Determine the [X, Y] coordinate at the center of the cell enclosing the given text.  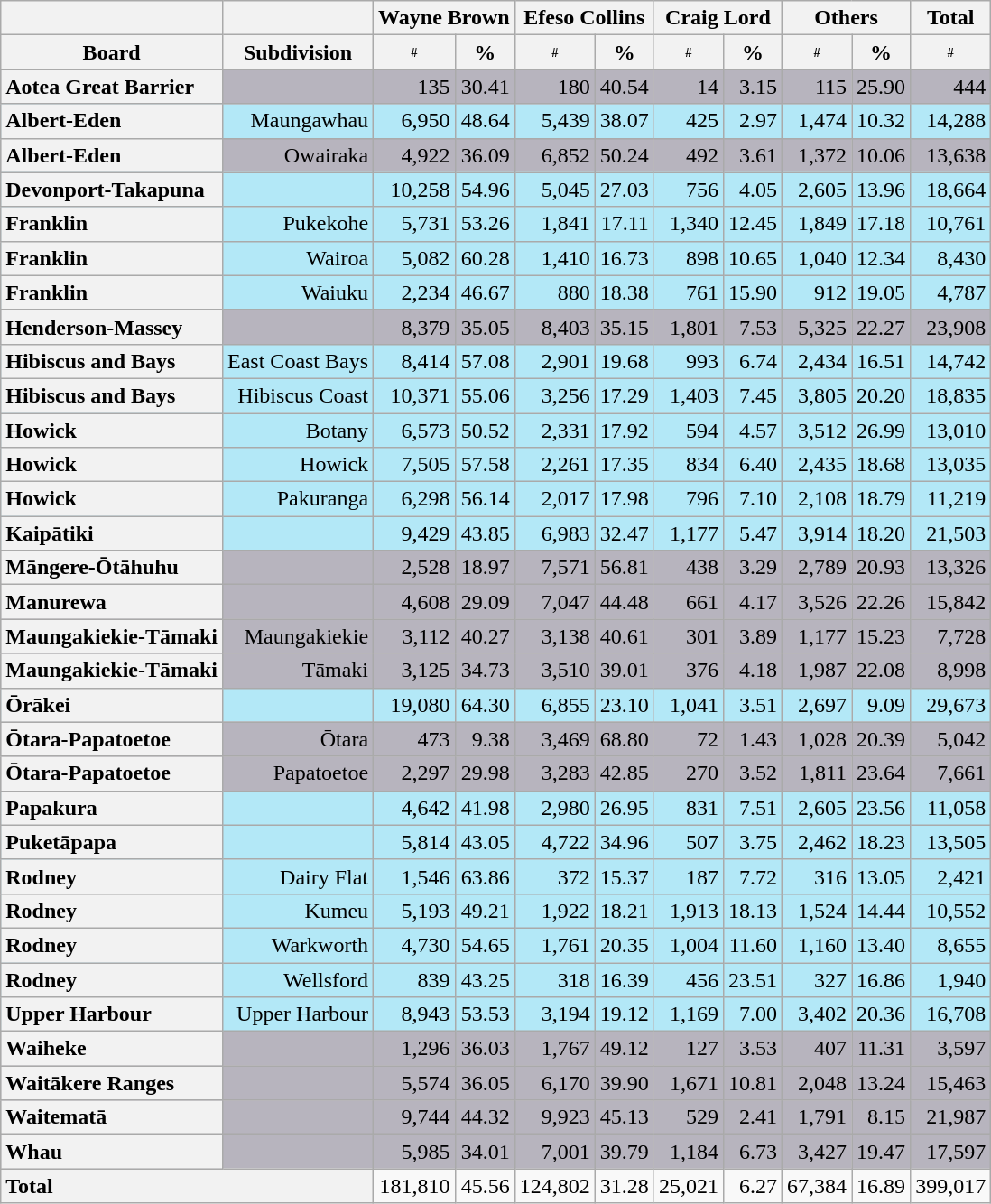
63.86 [485, 876]
14.44 [881, 911]
594 [688, 431]
2.97 [753, 121]
1,028 [816, 739]
1,940 [951, 979]
529 [688, 1117]
38.07 [625, 121]
8,655 [951, 945]
8,414 [415, 361]
13,505 [951, 842]
34.73 [485, 671]
13,010 [951, 431]
5,042 [951, 739]
661 [688, 602]
4.05 [753, 190]
Tāmaki [298, 671]
761 [688, 292]
26.95 [625, 808]
25.90 [881, 87]
4,787 [951, 292]
3,138 [554, 636]
23,908 [951, 327]
6.40 [753, 465]
14,288 [951, 121]
36.09 [485, 155]
1,474 [816, 121]
1,841 [554, 224]
9.09 [881, 705]
35.15 [625, 327]
15.90 [753, 292]
3.15 [753, 87]
19.68 [625, 361]
3.29 [753, 568]
1,524 [816, 911]
10,552 [951, 911]
17.18 [881, 224]
4.57 [753, 431]
1,922 [554, 911]
Ōtara [298, 739]
1,160 [816, 945]
40.54 [625, 87]
2,261 [554, 465]
3,256 [554, 395]
18,664 [951, 190]
Wayne Brown [444, 18]
9,923 [554, 1117]
3,402 [816, 1014]
42.85 [625, 773]
36.03 [485, 1049]
13,638 [951, 155]
5,082 [415, 258]
3.61 [753, 155]
18,835 [951, 395]
39.79 [625, 1152]
Māngere-Ōtāhuhu [112, 568]
Wairoa [298, 258]
15,842 [951, 602]
5,731 [415, 224]
Kaipātiki [112, 533]
Dairy Flat [298, 876]
3,510 [554, 671]
East Coast Bays [298, 361]
2,528 [415, 568]
39.90 [625, 1083]
3,914 [816, 533]
10.81 [753, 1083]
19,080 [415, 705]
7,001 [554, 1152]
17.92 [625, 431]
8,943 [415, 1014]
22.08 [881, 671]
3,469 [554, 739]
Hibiscus Coast [298, 395]
8,403 [554, 327]
19.47 [881, 1152]
473 [415, 739]
399,017 [951, 1186]
21,987 [951, 1117]
1,004 [688, 945]
5,985 [415, 1152]
2,980 [554, 808]
1,546 [415, 876]
2,421 [951, 876]
5,193 [415, 911]
10.65 [753, 258]
18.21 [625, 911]
180 [554, 87]
6,298 [415, 499]
1,849 [816, 224]
7,047 [554, 602]
30.41 [485, 87]
9,429 [415, 533]
25,021 [688, 1186]
6.27 [753, 1186]
45.13 [625, 1117]
1,811 [816, 773]
3.53 [753, 1049]
2,297 [415, 773]
Board [112, 52]
3.52 [753, 773]
1,410 [554, 258]
20.36 [881, 1014]
19.12 [625, 1014]
Pakuranga [298, 499]
2,017 [554, 499]
5,325 [816, 327]
2,697 [816, 705]
56.14 [485, 499]
57.58 [485, 465]
16.89 [881, 1186]
5.47 [753, 533]
10,371 [415, 395]
20.20 [881, 395]
13,326 [951, 568]
3.75 [753, 842]
7,728 [951, 636]
45.56 [485, 1186]
6,950 [415, 121]
2,108 [816, 499]
1.43 [753, 739]
1,296 [415, 1049]
3.89 [753, 636]
54.65 [485, 945]
29.09 [485, 602]
301 [688, 636]
Waitematā [112, 1117]
6,855 [554, 705]
796 [688, 499]
8,379 [415, 327]
13.05 [881, 876]
898 [688, 258]
Papakura [112, 808]
3,112 [415, 636]
Subdivision [298, 52]
Efeso Collins [584, 18]
3,597 [951, 1049]
11,058 [951, 808]
1,987 [816, 671]
4.18 [753, 671]
4,722 [554, 842]
56.81 [625, 568]
Manurewa [112, 602]
Waiheke [112, 1049]
3,526 [816, 602]
407 [816, 1049]
6,573 [415, 431]
20.39 [881, 739]
18.13 [753, 911]
2,234 [415, 292]
43.05 [485, 842]
29,673 [951, 705]
35.05 [485, 327]
2.41 [753, 1117]
6.74 [753, 361]
438 [688, 568]
23.51 [753, 979]
13.24 [881, 1083]
43.85 [485, 533]
39.01 [625, 671]
10,761 [951, 224]
9.38 [485, 739]
15.37 [625, 876]
44.48 [625, 602]
31.28 [625, 1186]
68.80 [625, 739]
3,427 [816, 1152]
Warkworth [298, 945]
29.98 [485, 773]
18.97 [485, 568]
1,040 [816, 258]
10.06 [881, 155]
34.01 [485, 1152]
16.51 [881, 361]
2,789 [816, 568]
67,384 [816, 1186]
20.93 [881, 568]
831 [688, 808]
1,791 [816, 1117]
2,434 [816, 361]
23.56 [881, 808]
19.05 [881, 292]
8.15 [881, 1117]
53.53 [485, 1014]
4,608 [415, 602]
15,463 [951, 1083]
18.68 [881, 465]
10.32 [881, 121]
3,125 [415, 671]
1,372 [816, 155]
8,998 [951, 671]
318 [554, 979]
1,041 [688, 705]
7.10 [753, 499]
115 [816, 87]
3,194 [554, 1014]
Whau [112, 1152]
993 [688, 361]
64.30 [485, 705]
50.24 [625, 155]
8,430 [951, 258]
18.38 [625, 292]
Craig Lord [718, 18]
46.67 [485, 292]
507 [688, 842]
2,048 [816, 1083]
6.73 [753, 1152]
1,671 [688, 1083]
43.25 [485, 979]
880 [554, 292]
456 [688, 979]
40.61 [625, 636]
15.23 [881, 636]
17.35 [625, 465]
2,901 [554, 361]
40.27 [485, 636]
7,661 [951, 773]
Wellsford [298, 979]
21,503 [951, 533]
48.64 [485, 121]
2,435 [816, 465]
11,219 [951, 499]
7,571 [554, 568]
17,597 [951, 1152]
16.73 [625, 258]
127 [688, 1049]
49.21 [485, 911]
5,439 [554, 121]
7.00 [753, 1014]
270 [688, 773]
1,403 [688, 395]
Pukekohe [298, 224]
17.98 [625, 499]
4.17 [753, 602]
41.98 [485, 808]
22.26 [881, 602]
1,767 [554, 1049]
Botany [298, 431]
912 [816, 292]
12.45 [753, 224]
13,035 [951, 465]
6,170 [554, 1083]
3,283 [554, 773]
372 [554, 876]
9,744 [415, 1117]
4,642 [415, 808]
Waiuku [298, 292]
Waitākere Ranges [112, 1083]
11.60 [753, 945]
444 [951, 87]
18.23 [881, 842]
16.39 [625, 979]
181,810 [415, 1186]
7.72 [753, 876]
13.96 [881, 190]
27.03 [625, 190]
12.34 [881, 258]
5,574 [415, 1083]
17.11 [625, 224]
1,184 [688, 1152]
55.06 [485, 395]
834 [688, 465]
2,462 [816, 842]
5,045 [554, 190]
316 [816, 876]
53.26 [485, 224]
Maungawhau [298, 121]
7,505 [415, 465]
Kumeu [298, 911]
1,913 [688, 911]
14,742 [951, 361]
20.35 [625, 945]
36.05 [485, 1083]
4,922 [415, 155]
13.40 [881, 945]
49.12 [625, 1049]
Henderson-Massey [112, 327]
18.79 [881, 499]
Devonport-Takapuna [112, 190]
60.28 [485, 258]
425 [688, 121]
57.08 [485, 361]
3.51 [753, 705]
Papatoetoe [298, 773]
1,169 [688, 1014]
23.64 [881, 773]
376 [688, 671]
7.45 [753, 395]
7.53 [753, 327]
54.96 [485, 190]
17.29 [625, 395]
16,708 [951, 1014]
18.20 [881, 533]
327 [816, 979]
135 [415, 87]
2,331 [554, 431]
3,512 [816, 431]
Maungakiekie [298, 636]
26.99 [881, 431]
44.32 [485, 1117]
Puketāpapa [112, 842]
72 [688, 739]
839 [415, 979]
1,340 [688, 224]
492 [688, 155]
Owairaka [298, 155]
50.52 [485, 431]
187 [688, 876]
6,983 [554, 533]
1,801 [688, 327]
4,730 [415, 945]
14 [688, 87]
32.47 [625, 533]
6,852 [554, 155]
22.27 [881, 327]
124,802 [554, 1186]
756 [688, 190]
16.86 [881, 979]
5,814 [415, 842]
7.51 [753, 808]
3,805 [816, 395]
10,258 [415, 190]
Others [846, 18]
Aotea Great Barrier [112, 87]
11.31 [881, 1049]
Ōrākei [112, 705]
1,761 [554, 945]
23.10 [625, 705]
34.96 [625, 842]
